From the cell containing the given text, extract its center point as [x, y] coordinate. 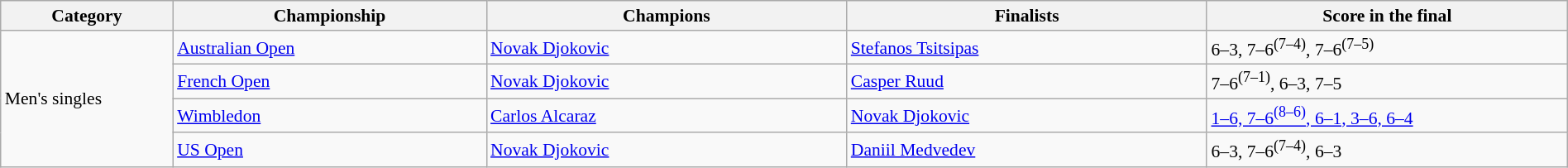
Wimbledon [329, 116]
6–3, 7–6(7–4), 6–3 [1387, 151]
1–6, 7–6(8–6), 6–1, 3–6, 6–4 [1387, 116]
French Open [329, 81]
Casper Ruud [1027, 81]
Category [87, 16]
US Open [329, 151]
Championship [329, 16]
Carlos Alcaraz [667, 116]
7–6(7–1), 6–3, 7–5 [1387, 81]
Australian Open [329, 48]
Daniil Medvedev [1027, 151]
Champions [667, 16]
Men's singles [87, 99]
Finalists [1027, 16]
6–3, 7–6(7–4), 7–6(7–5) [1387, 48]
Stefanos Tsitsipas [1027, 48]
Score in the final [1387, 16]
